For the text-containing cell, return its midpoint in [X, Y] coordinate format. 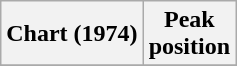
Chart (1974) [72, 34]
Peakposition [189, 34]
